Pinpoint the cell where the given text exists, returning its [x, y] midpoint coordinate. 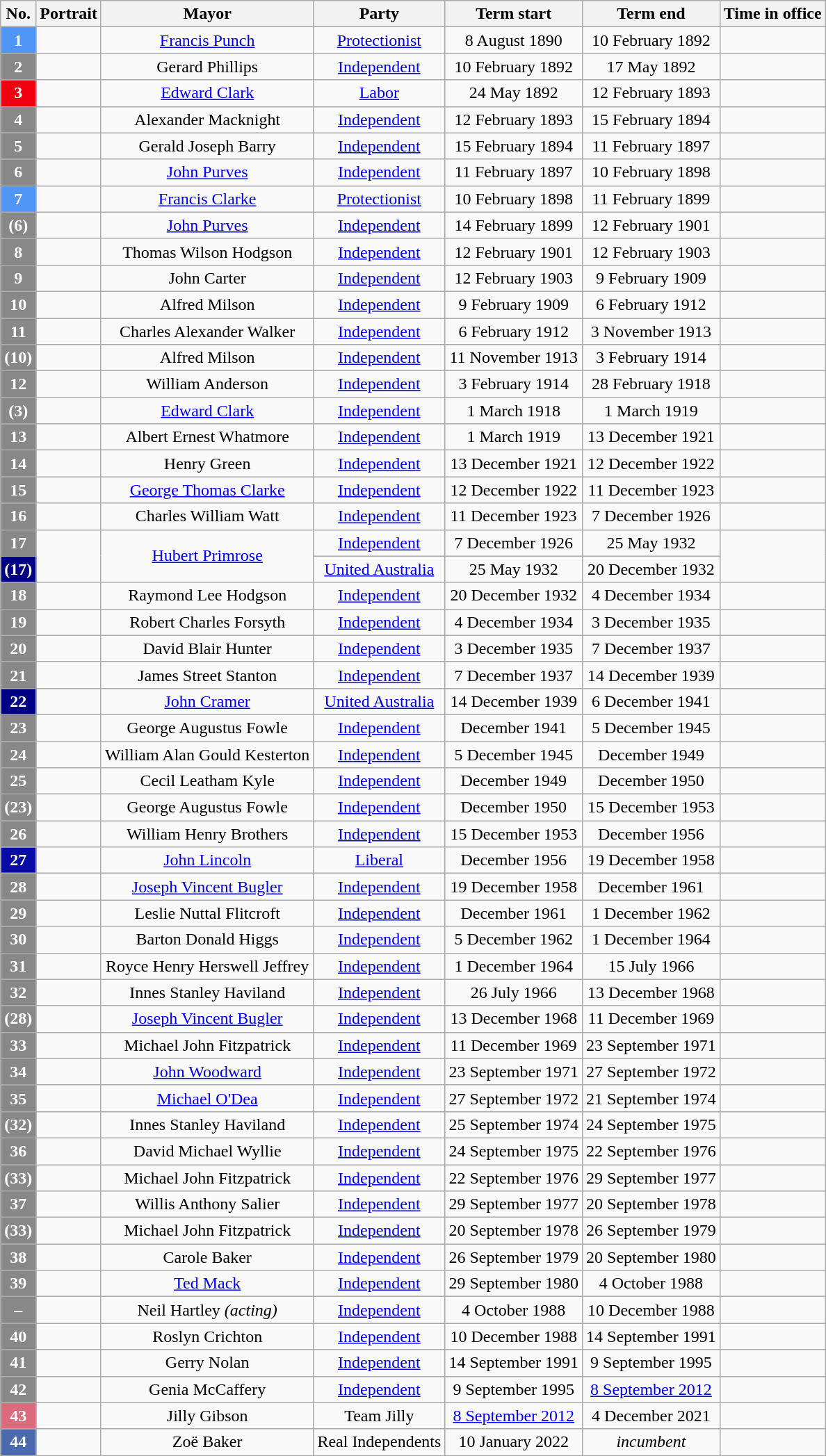
Liberal [380, 860]
1 March 1918 [514, 411]
David Blair Hunter [207, 648]
1 [18, 40]
28 [18, 887]
Ted Mack [207, 1284]
Genia McCaffery [207, 1389]
Robert Charles Forsyth [207, 622]
Time in office [772, 14]
Francis Punch [207, 40]
6 December 1941 [651, 701]
Portrait [69, 14]
40 [18, 1336]
(6) [18, 225]
13 [18, 437]
17 May 1892 [651, 67]
27 [18, 860]
29 September 1980 [514, 1284]
Thomas Wilson Hodgson [207, 252]
39 [18, 1284]
8 August 1890 [514, 40]
(32) [18, 1124]
Party [380, 14]
35 [18, 1098]
19 [18, 622]
James Street Stanton [207, 675]
9 [18, 278]
29 [18, 913]
Team Jilly [380, 1416]
11 February 1899 [651, 199]
15 [18, 490]
(3) [18, 411]
12 [18, 384]
Gerard Phillips [207, 67]
38 [18, 1257]
Gerald Joseph Barry [207, 146]
Charles William Watt [207, 516]
5 December 1962 [514, 940]
20 [18, 648]
41 [18, 1363]
18 [18, 596]
5 [18, 146]
36 [18, 1151]
33 [18, 1045]
Neil Hartley (acting) [207, 1310]
Hubert Primrose [207, 556]
John Woodward [207, 1072]
22 [18, 701]
10 [18, 304]
Francis Clarke [207, 199]
2 [18, 67]
34 [18, 1072]
4 December 2021 [651, 1416]
Raymond Lee Hodgson [207, 596]
George Thomas Clarke [207, 490]
Michael O'Dea [207, 1098]
17 [18, 543]
William Anderson [207, 384]
Zoë Baker [207, 1442]
42 [18, 1389]
Cecil Leatham Kyle [207, 781]
31 [18, 966]
7 [18, 199]
Leslie Nuttal Flitcroft [207, 913]
8 [18, 252]
incumbent [651, 1442]
28 February 1918 [651, 384]
11 [18, 332]
11 November 1913 [514, 358]
(23) [18, 808]
Labor [380, 93]
– [18, 1310]
John Cramer [207, 701]
32 [18, 992]
20 September 1980 [651, 1257]
Jilly Gibson [207, 1416]
25 [18, 781]
Charles Alexander Walker [207, 332]
21 September 1974 [651, 1098]
14 [18, 464]
43 [18, 1416]
December 1941 [514, 728]
Royce Henry Herswell Jeffrey [207, 966]
Roslyn Crichton [207, 1336]
23 [18, 728]
Term end [651, 14]
26 July 1966 [514, 992]
Barton Donald Higgs [207, 940]
Real Independents [380, 1442]
16 [18, 516]
(17) [18, 569]
William Alan Gould Kesterton [207, 754]
Alexander Macknight [207, 120]
(28) [18, 1019]
4 [18, 120]
30 [18, 940]
William Henry Brothers [207, 834]
David Michael Wyllie [207, 1151]
14 February 1899 [514, 225]
1 December 1962 [651, 913]
Willis Anthony Salier [207, 1204]
Gerry Nolan [207, 1363]
Albert Ernest Whatmore [207, 437]
15 July 1966 [651, 966]
10 January 2022 [514, 1442]
Term start [514, 14]
Henry Green [207, 464]
Mayor [207, 14]
John Carter [207, 278]
25 September 1974 [514, 1124]
21 [18, 675]
3 November 1913 [651, 332]
24 [18, 754]
No. [18, 14]
26 [18, 834]
37 [18, 1204]
44 [18, 1442]
(10) [18, 358]
Carole Baker [207, 1257]
6 [18, 172]
24 May 1892 [514, 93]
3 [18, 93]
John Lincoln [207, 860]
